Extract the (X, Y) coordinate from the center of the cell holding the provided text.  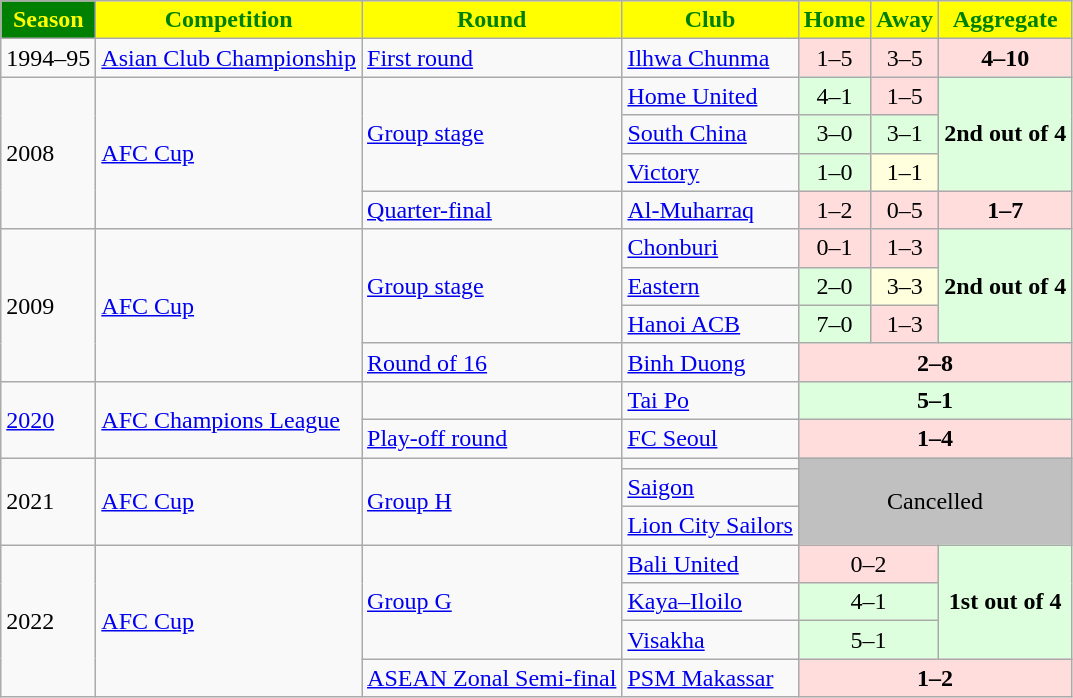
PSM Makassar (710, 678)
Kaya–Iloilo (710, 602)
3–5 (905, 58)
Victory (710, 172)
Quarter-final (492, 210)
Cancelled (934, 502)
2021 (48, 502)
2–8 (934, 362)
2–0 (834, 286)
2009 (48, 305)
Chonburi (710, 248)
Asian Club Championship (229, 58)
ASEAN Zonal Semi-final (492, 678)
1994–95 (48, 58)
0–5 (905, 210)
Play-off round (492, 438)
Binh Duong (710, 362)
Al-Muharraq (710, 210)
1–0 (834, 172)
Aggregate (1006, 20)
Visakha (710, 640)
0–2 (868, 564)
Hanoi ACB (710, 324)
1–1 (905, 172)
AFC Champions League (229, 419)
Round of 16 (492, 362)
South China (710, 134)
4–10 (1006, 58)
First round (492, 58)
Home United (710, 96)
1st out of 4 (1006, 602)
Saigon (710, 488)
Lion City Sailors (710, 526)
7–0 (834, 324)
Eastern (710, 286)
1–7 (1006, 210)
3–3 (905, 286)
2008 (48, 153)
3–0 (834, 134)
2020 (48, 419)
Group H (492, 502)
Ilhwa Chunma (710, 58)
3–1 (905, 134)
Competition (229, 20)
Bali United (710, 564)
1–4 (934, 438)
0–1 (834, 248)
Round (492, 20)
FC Seoul (710, 438)
Home (834, 20)
Season (48, 20)
Group G (492, 602)
2022 (48, 621)
Away (905, 20)
Club (710, 20)
Tai Po (710, 400)
